Output the [x, y] coordinate of the center of the cell containing the given text.  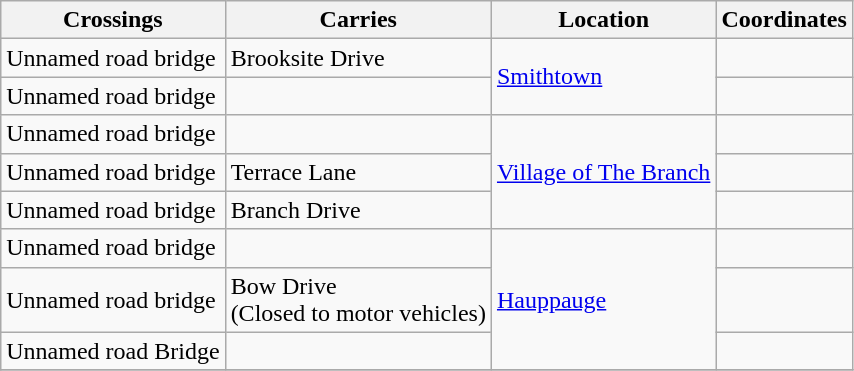
Hauppauge [603, 300]
Location [603, 20]
Carries [358, 20]
Smithtown [603, 77]
Terrace Lane [358, 172]
Brooksite Drive [358, 58]
Branch Drive [358, 210]
Crossings [113, 20]
Coordinates [784, 20]
Bow Drive(Closed to motor vehicles) [358, 300]
Village of The Branch [603, 172]
Unnamed road Bridge [113, 351]
